Find where the given text appears and provide that cell's center as (x, y) coordinate. 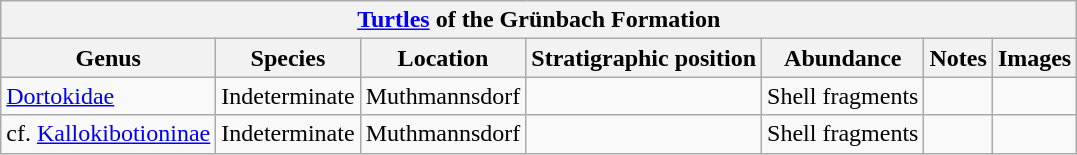
Turtles of the Grünbach Formation (539, 20)
Location (443, 58)
Stratigraphic position (644, 58)
Abundance (843, 58)
Images (1034, 58)
Species (288, 58)
cf. Kallokibotioninae (108, 134)
Genus (108, 58)
Notes (958, 58)
Dortokidae (108, 96)
